Return (x, y) of the center of cell containing provided text 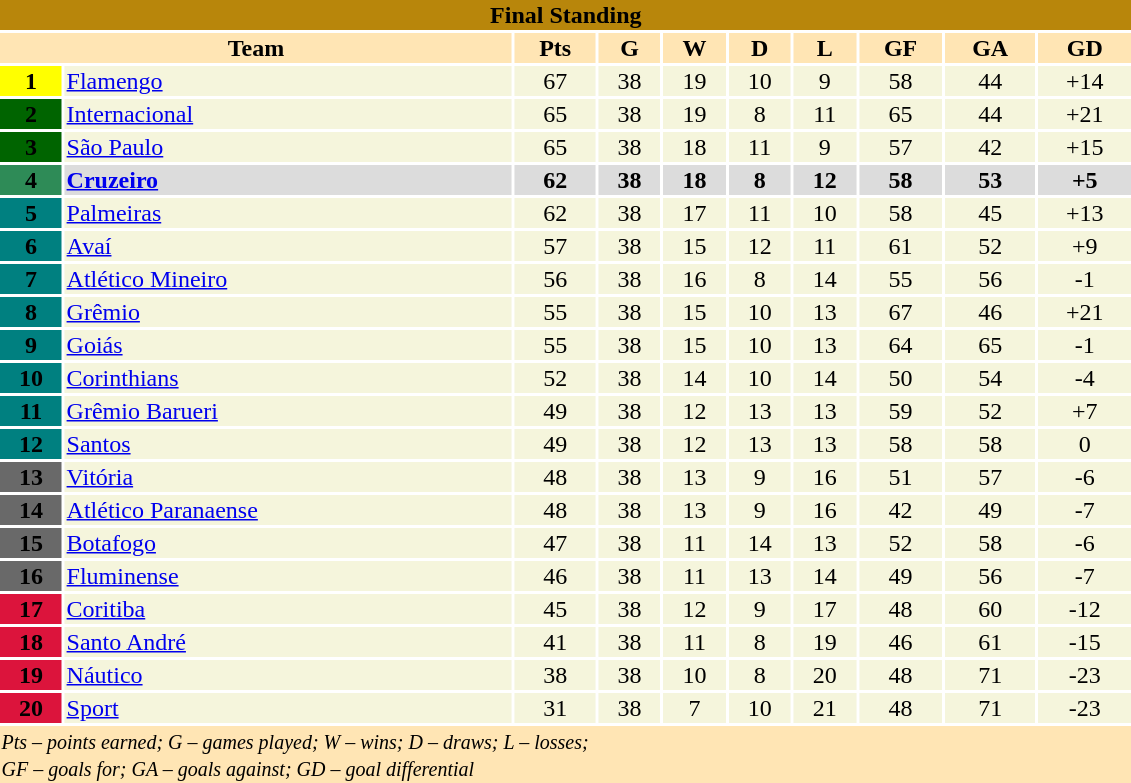
Internacional (288, 114)
64 (901, 345)
47 (555, 543)
Náutico (288, 675)
Team (256, 48)
Santos (288, 444)
41 (555, 642)
W (695, 48)
Coritiba (288, 609)
3 (31, 147)
59 (901, 411)
Palmeiras (288, 213)
G (629, 48)
Sport (288, 708)
Vitória (288, 477)
Avaí (288, 246)
60 (990, 609)
Flamengo (288, 81)
2 (31, 114)
6 (31, 246)
5 (31, 213)
21 (825, 708)
Botafogo (288, 543)
53 (990, 180)
Atlético Paranaense (288, 510)
GA (990, 48)
D (760, 48)
São Paulo (288, 147)
Grêmio (288, 312)
31 (555, 708)
4 (31, 180)
Santo André (288, 642)
L (825, 48)
Goiás (288, 345)
Cruzeiro (288, 180)
GF (901, 48)
50 (901, 378)
Fluminense (288, 576)
Atlético Mineiro (288, 279)
Pts (555, 48)
1 (31, 81)
54 (990, 378)
Corinthians (288, 378)
Grêmio Barueri (288, 411)
51 (901, 477)
